Output the (x, y) coordinate of the center of the cell containing the given text.  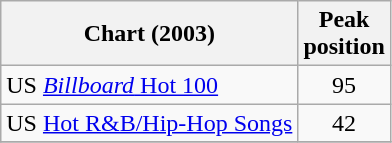
US Hot R&B/Hip-Hop Songs (150, 123)
42 (344, 123)
95 (344, 85)
Chart (2003) (150, 34)
US Billboard Hot 100 (150, 85)
Peakposition (344, 34)
